Locate the cell with the specified text and output its (X, Y) center coordinate. 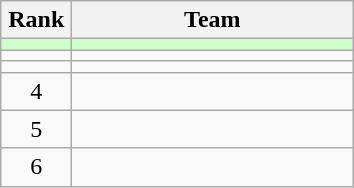
Team (212, 20)
5 (36, 129)
6 (36, 167)
Rank (36, 20)
4 (36, 91)
